Find where the given text appears and provide that cell's center as [X, Y] coordinate. 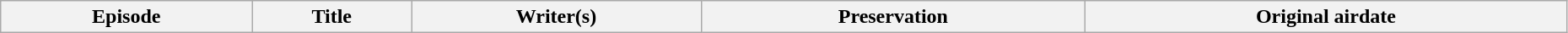
Writer(s) [557, 17]
Episode [127, 17]
Preservation [892, 17]
Original airdate [1326, 17]
Title [332, 17]
